Output the [x, y] coordinate of the center of the cell containing the given text.  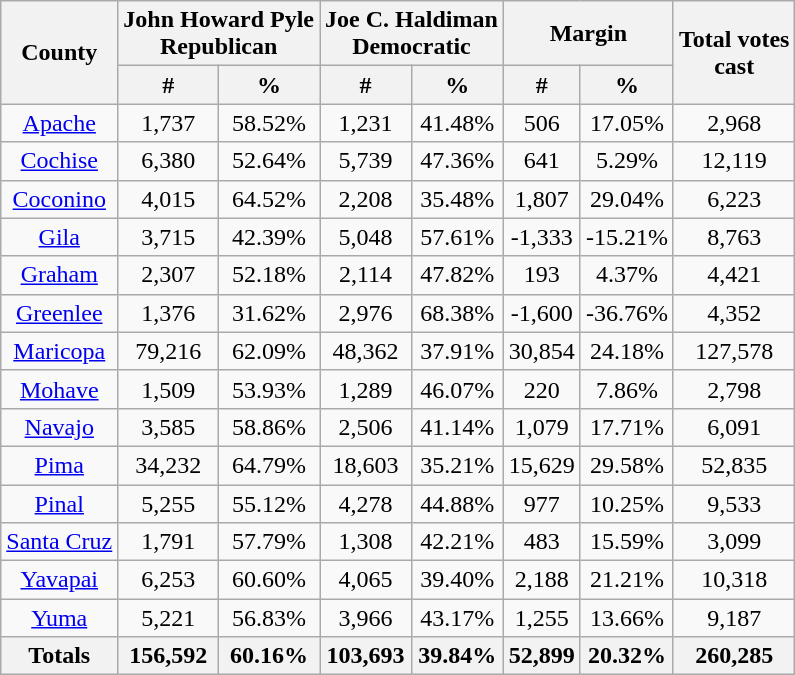
Yuma [60, 618]
9,187 [734, 618]
3,099 [734, 542]
56.83% [270, 618]
2,307 [168, 275]
2,506 [366, 427]
29.58% [626, 465]
Mohave [60, 389]
Gila [60, 237]
17.05% [626, 123]
2,798 [734, 389]
4,278 [366, 503]
John Howard PyleRepublican [219, 34]
506 [542, 123]
Greenlee [60, 313]
County [60, 52]
13.66% [626, 618]
220 [542, 389]
35.21% [457, 465]
Totals [60, 656]
6,253 [168, 580]
5.29% [626, 161]
6,380 [168, 161]
31.62% [270, 313]
2,208 [366, 199]
1,737 [168, 123]
52,835 [734, 465]
7.86% [626, 389]
21.21% [626, 580]
47.36% [457, 161]
3,966 [366, 618]
1,807 [542, 199]
15,629 [542, 465]
30,854 [542, 351]
5,221 [168, 618]
1,289 [366, 389]
1,791 [168, 542]
42.39% [270, 237]
47.82% [457, 275]
29.04% [626, 199]
2,968 [734, 123]
Pima [60, 465]
41.14% [457, 427]
103,693 [366, 656]
Margin [588, 34]
34,232 [168, 465]
977 [542, 503]
4,352 [734, 313]
Graham [60, 275]
53.93% [270, 389]
55.12% [270, 503]
18,603 [366, 465]
41.48% [457, 123]
260,285 [734, 656]
10,318 [734, 580]
12,119 [734, 161]
43.17% [457, 618]
483 [542, 542]
52,899 [542, 656]
6,091 [734, 427]
193 [542, 275]
1,231 [366, 123]
1,509 [168, 389]
-1,333 [542, 237]
Cochise [60, 161]
-15.21% [626, 237]
4,015 [168, 199]
5,739 [366, 161]
58.86% [270, 427]
39.40% [457, 580]
4.37% [626, 275]
641 [542, 161]
37.91% [457, 351]
9,533 [734, 503]
8,763 [734, 237]
42.21% [457, 542]
5,048 [366, 237]
1,255 [542, 618]
58.52% [270, 123]
79,216 [168, 351]
68.38% [457, 313]
64.52% [270, 199]
Joe C. HaldimanDemocratic [412, 34]
4,421 [734, 275]
Total votescast [734, 52]
46.07% [457, 389]
48,362 [366, 351]
17.71% [626, 427]
57.79% [270, 542]
156,592 [168, 656]
-36.76% [626, 313]
52.64% [270, 161]
3,585 [168, 427]
Apache [60, 123]
Yavapai [60, 580]
5,255 [168, 503]
64.79% [270, 465]
6,223 [734, 199]
Maricopa [60, 351]
15.59% [626, 542]
60.60% [270, 580]
60.16% [270, 656]
1,308 [366, 542]
4,065 [366, 580]
2,114 [366, 275]
Pinal [60, 503]
52.18% [270, 275]
39.84% [457, 656]
62.09% [270, 351]
24.18% [626, 351]
127,578 [734, 351]
2,188 [542, 580]
57.61% [457, 237]
2,976 [366, 313]
Coconino [60, 199]
44.88% [457, 503]
1,376 [168, 313]
10.25% [626, 503]
Navajo [60, 427]
20.32% [626, 656]
Santa Cruz [60, 542]
3,715 [168, 237]
-1,600 [542, 313]
1,079 [542, 427]
35.48% [457, 199]
